Determine the [X, Y] coordinate at the center of the cell enclosing the given text.  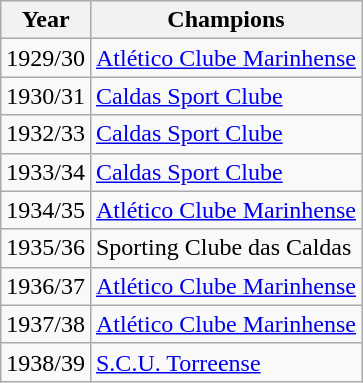
1929/30 [46, 58]
S.C.U. Torreense [226, 362]
1930/31 [46, 96]
1937/38 [46, 324]
1934/35 [46, 210]
1932/33 [46, 134]
Year [46, 20]
Champions [226, 20]
1935/36 [46, 248]
1933/34 [46, 172]
1936/37 [46, 286]
Sporting Clube das Caldas [226, 248]
1938/39 [46, 362]
